Determine the [X, Y] coordinate at the center of the cell enclosing the given text.  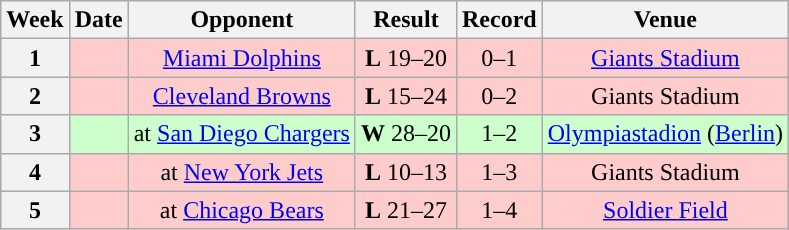
Olympiastadion (Berlin) [665, 134]
Miami Dolphins [242, 58]
4 [35, 172]
5 [35, 210]
Date [98, 20]
Venue [665, 20]
Result [406, 20]
0–2 [499, 96]
Cleveland Browns [242, 96]
1–4 [499, 210]
W 28–20 [406, 134]
Soldier Field [665, 210]
L 19–20 [406, 58]
Record [499, 20]
L 15–24 [406, 96]
L 21–27 [406, 210]
Opponent [242, 20]
1–3 [499, 172]
at San Diego Chargers [242, 134]
1 [35, 58]
1–2 [499, 134]
Week [35, 20]
0–1 [499, 58]
L 10–13 [406, 172]
3 [35, 134]
at Chicago Bears [242, 210]
at New York Jets [242, 172]
2 [35, 96]
